Detect which cell encompasses the target text, then output its (X, Y) center coordinate. 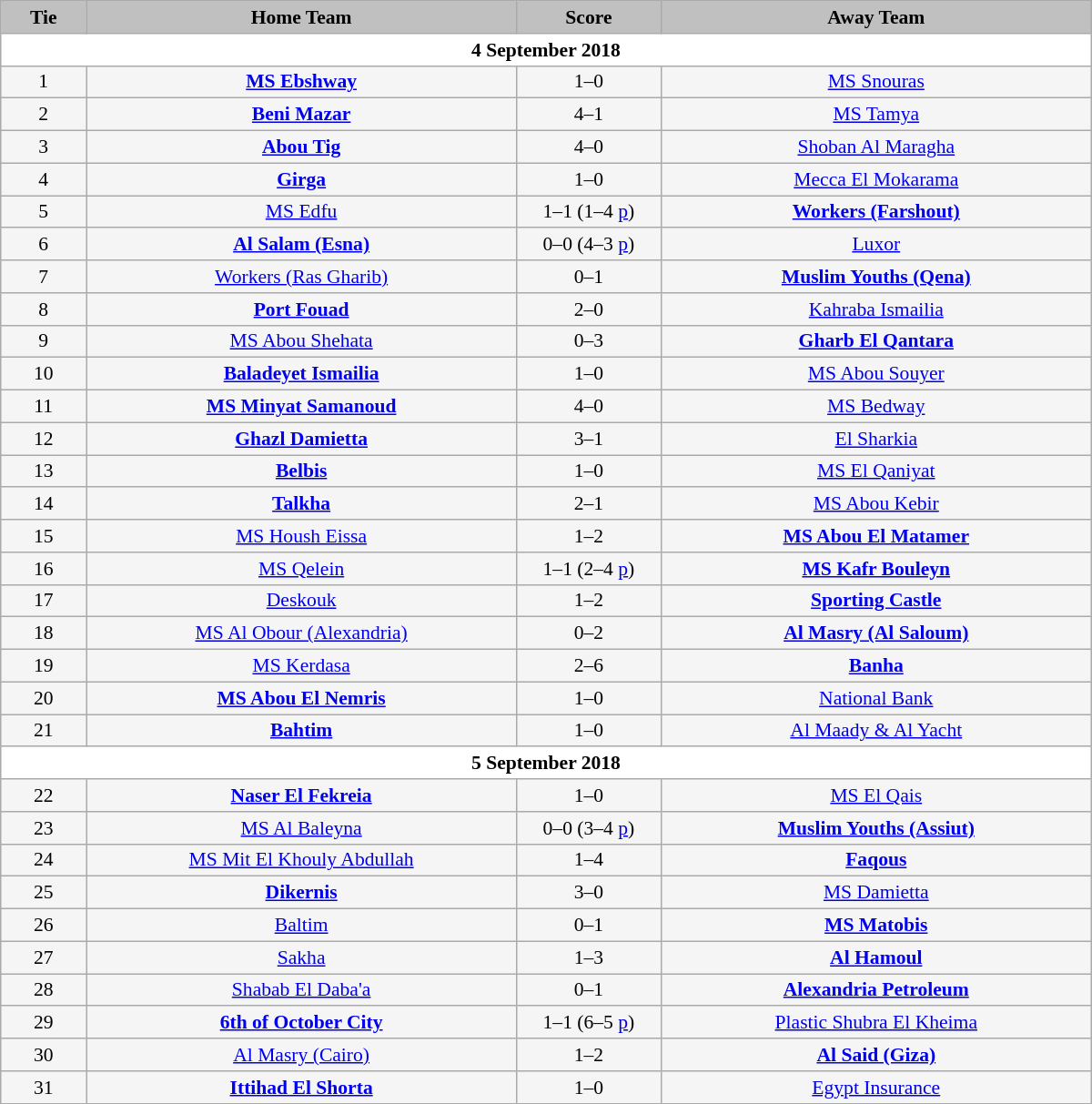
MS Abou Shehata (302, 341)
Banha (875, 666)
8 (44, 309)
6 (44, 245)
17 (44, 601)
21 (44, 731)
Al Masry (Cairo) (302, 1055)
MS Edfu (302, 212)
MS Abou El Nemris (302, 698)
MS Snouras (875, 82)
0–0 (3–4 p) (590, 828)
Away Team (875, 17)
MS Tamya (875, 115)
19 (44, 666)
29 (44, 1023)
Girga (302, 179)
Faqous (875, 860)
1–1 (2–4 p) (590, 569)
Gharb El Qantara (875, 341)
MS Al Baleyna (302, 828)
18 (44, 633)
7 (44, 277)
28 (44, 990)
Al Masry (Al Saloum) (875, 633)
11 (44, 407)
Al Hamoul (875, 957)
MS Abou El Matamer (875, 536)
Workers (Ras Gharib) (302, 277)
5 September 2018 (546, 764)
1 (44, 82)
26 (44, 926)
12 (44, 439)
22 (44, 795)
Plastic Shubra El Kheima (875, 1023)
MS Ebshway (302, 82)
16 (44, 569)
Al Said (Giza) (875, 1055)
1–1 (1–4 p) (590, 212)
0–3 (590, 341)
Al Maady & Al Yacht (875, 731)
27 (44, 957)
MS El Qaniyat (875, 471)
Talkha (302, 504)
Workers (Farshout) (875, 212)
9 (44, 341)
Baltim (302, 926)
20 (44, 698)
6th of October City (302, 1023)
Home Team (302, 17)
Belbis (302, 471)
Deskouk (302, 601)
Port Fouad (302, 309)
Luxor (875, 245)
Bahtim (302, 731)
MS Kerdasa (302, 666)
0–0 (4–3 p) (590, 245)
1–3 (590, 957)
Baladeyet Ismailia (302, 374)
4 September 2018 (546, 50)
4 (44, 179)
MS Abou Souyer (875, 374)
Abou Tig (302, 147)
Al Salam (Esna) (302, 245)
2–0 (590, 309)
MS Matobis (875, 926)
Alexandria Petroleum (875, 990)
MS Damietta (875, 893)
MS Qelein (302, 569)
El Sharkia (875, 439)
3–1 (590, 439)
1–4 (590, 860)
23 (44, 828)
MS Minyat Samanoud (302, 407)
3 (44, 147)
3–0 (590, 893)
Sporting Castle (875, 601)
Mecca El Mokarama (875, 179)
Ghazl Damietta (302, 439)
Score (590, 17)
MS Al Obour (Alexandria) (302, 633)
2–1 (590, 504)
1–1 (6–5 p) (590, 1023)
Muslim Youths (Assiut) (875, 828)
14 (44, 504)
Muslim Youths (Qena) (875, 277)
National Bank (875, 698)
Shabab El Daba'a (302, 990)
Beni Mazar (302, 115)
MS Abou Kebir (875, 504)
Egypt Insurance (875, 1088)
MS Mit El Khouly Abdullah (302, 860)
Dikernis (302, 893)
4–1 (590, 115)
15 (44, 536)
MS Bedway (875, 407)
MS Housh Eissa (302, 536)
25 (44, 893)
Sakha (302, 957)
Ittihad El Shorta (302, 1088)
Tie (44, 17)
Naser El Fekreia (302, 795)
10 (44, 374)
5 (44, 212)
30 (44, 1055)
2 (44, 115)
Shoban Al Maragha (875, 147)
MS El Qais (875, 795)
2–6 (590, 666)
0–2 (590, 633)
31 (44, 1088)
13 (44, 471)
Kahraba Ismailia (875, 309)
24 (44, 860)
MS Kafr Bouleyn (875, 569)
